Extract the (x, y) coordinate from the center of the cell holding the provided text.  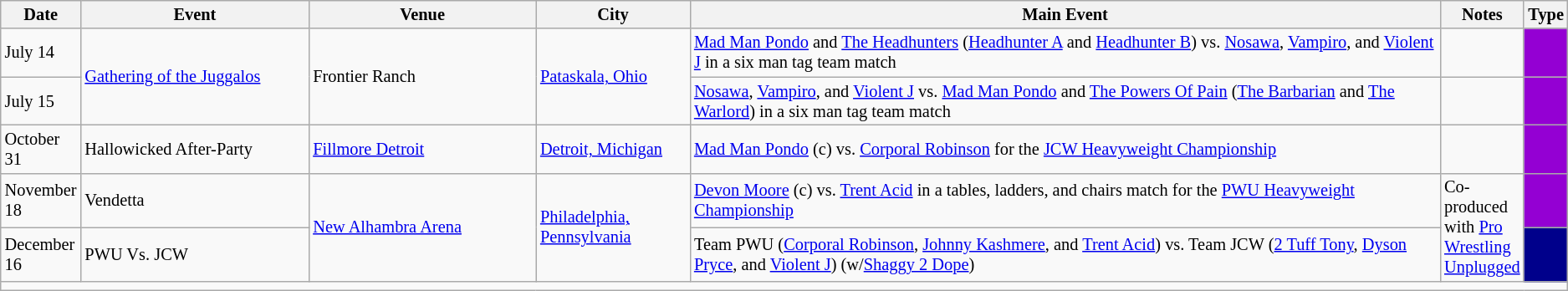
Frontier Ranch (422, 77)
Vendetta (194, 201)
November 18 (41, 201)
Philadelphia, Pennsylvania (613, 227)
Gathering of the Juggalos (194, 77)
New Alhambra Arena (422, 227)
Mad Man Pondo (c) vs. Corporal Robinson for the JCW Heavyweight Championship (1065, 149)
Nosawa, Vampiro, and Violent J vs. Mad Man Pondo and The Powers Of Pain (The Barbarian and The Warlord) in a six man tag team match (1065, 101)
Hallowicked After-Party (194, 149)
July 14 (41, 53)
December 16 (41, 254)
October 31 (41, 149)
Venue (422, 14)
Date (41, 14)
Main Event (1065, 14)
Detroit, Michigan (613, 149)
Type (1545, 14)
Fillmore Detroit (422, 149)
July 15 (41, 101)
Mad Man Pondo and The Headhunters (Headhunter A and Headhunter B) vs. Nosawa, Vampiro, and Violent J in a six man tag team match (1065, 53)
PWU Vs. JCW (194, 254)
Team PWU (Corporal Robinson, Johnny Kashmere, and Trent Acid) vs. Team JCW (2 Tuff Tony, Dyson Pryce, and Violent J) (w/Shaggy 2 Dope) (1065, 254)
Pataskala, Ohio (613, 77)
Event (194, 14)
Notes (1482, 14)
Devon Moore (c) vs. Trent Acid in a tables, ladders, and chairs match for the PWU Heavyweight Championship (1065, 201)
City (613, 14)
Co-produced with Pro Wrestling Unplugged (1482, 227)
